Locate the cell with the specified text and output its [x, y] center coordinate. 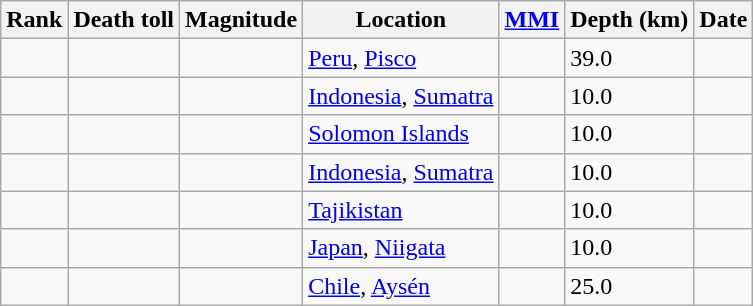
Location [401, 20]
Tajikistan [401, 210]
MMI [532, 20]
Peru, Pisco [401, 58]
Death toll [124, 20]
25.0 [630, 286]
Date [724, 20]
Chile, Aysén [401, 286]
Rank [34, 20]
Japan, Niigata [401, 248]
Magnitude [242, 20]
Solomon Islands [401, 134]
Depth (km) [630, 20]
39.0 [630, 58]
